Locate the cell with the specified text and output its (X, Y) center coordinate. 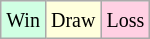
Draw (72, 20)
Loss (126, 20)
Win (24, 20)
